Capture the cell that displays the provided text and extract its [x, y] central coordinate. 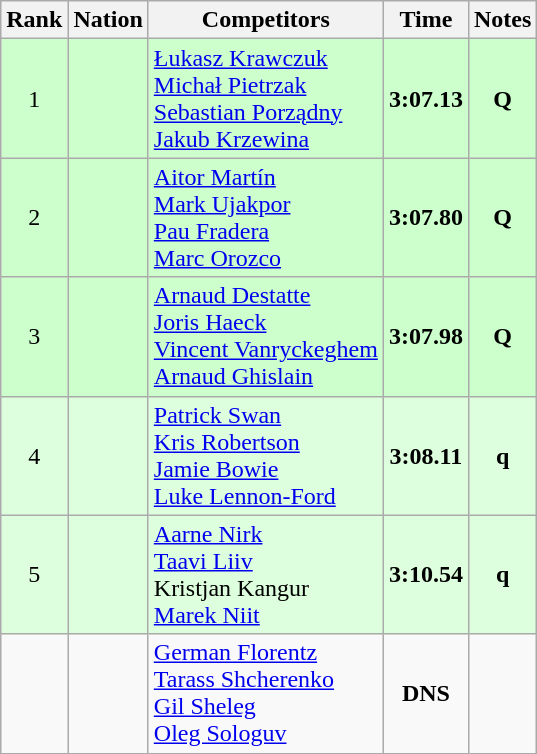
DNS [426, 694]
2 [34, 218]
3:07.80 [426, 218]
3:08.11 [426, 456]
5 [34, 574]
Competitors [266, 20]
Aitor MartínMark UjakporPau FraderaMarc Orozco [266, 218]
3:07.13 [426, 98]
3 [34, 336]
Patrick SwanKris RobertsonJamie BowieLuke Lennon-Ford [266, 456]
Łukasz KrawczukMichał PietrzakSebastian PorządnyJakub Krzewina [266, 98]
1 [34, 98]
Notes [502, 20]
German FlorentzTarass ShcherenkoGil ShelegOleg Sologuv [266, 694]
4 [34, 456]
Nation [108, 20]
3:07.98 [426, 336]
3:10.54 [426, 574]
Rank [34, 20]
Time [426, 20]
Aarne NirkTaavi LiivKristjan KangurMarek Niit [266, 574]
Arnaud DestatteJoris HaeckVincent VanryckeghemArnaud Ghislain [266, 336]
